Determine the (x, y) coordinate at the center of the cell enclosing the given text.  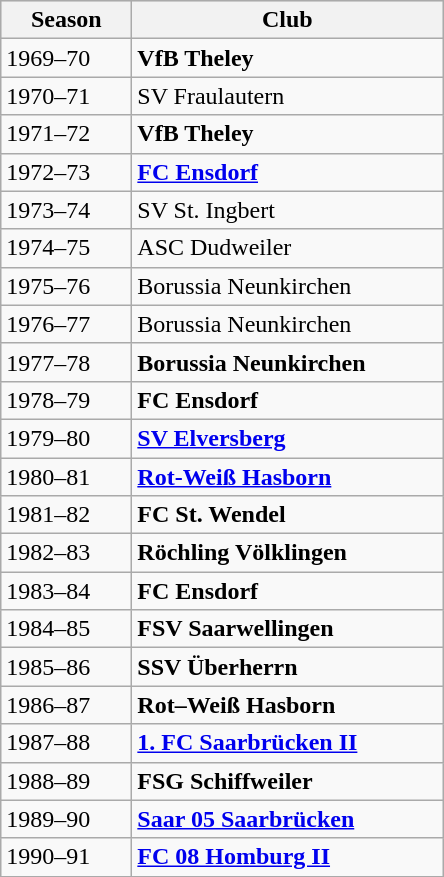
1990–91 (66, 857)
FC 08 Homburg II (288, 857)
FSG Schiffweiler (288, 781)
Röchling Völklingen (288, 553)
1981–82 (66, 515)
1974–75 (66, 248)
Season (66, 20)
FC St. Wendel (288, 515)
SSV Überherrn (288, 667)
SV Elversberg (288, 438)
1969–70 (66, 58)
1970–71 (66, 96)
Rot-Weiß Hasborn (288, 477)
1988–89 (66, 781)
ASC Dudweiler (288, 248)
1982–83 (66, 553)
1971–72 (66, 134)
1977–78 (66, 362)
1984–85 (66, 629)
1973–74 (66, 210)
SV St. Ingbert (288, 210)
Saar 05 Saarbrücken (288, 819)
1986–87 (66, 705)
1979–80 (66, 438)
1989–90 (66, 819)
1980–81 (66, 477)
1976–77 (66, 324)
Club (288, 20)
SV Fraulautern (288, 96)
1987–88 (66, 743)
FSV Saarwellingen (288, 629)
1972–73 (66, 172)
1. FC Saarbrücken II (288, 743)
1975–76 (66, 286)
1985–86 (66, 667)
1978–79 (66, 400)
1983–84 (66, 591)
Rot–Weiß Hasborn (288, 705)
